From the cell containing the given text, extract its center point as (X, Y) coordinate. 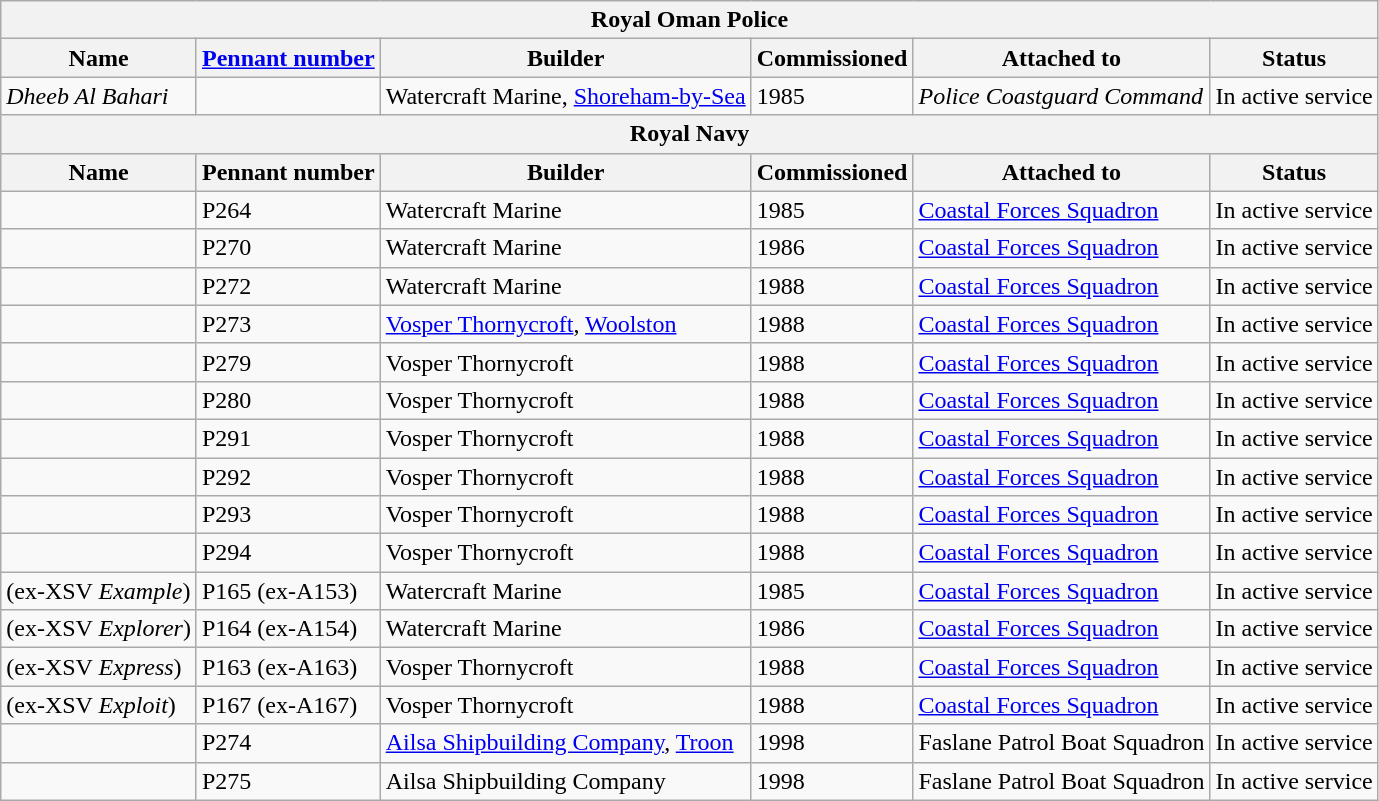
P165 (ex-A153) (288, 591)
Dheeb Al Bahari (99, 96)
P273 (288, 324)
(ex-XSV Example) (99, 591)
P164 (ex-A154) (288, 629)
P280 (288, 400)
P264 (288, 210)
P274 (288, 743)
(ex-XSV Express) (99, 667)
P270 (288, 248)
Royal Oman Police (690, 20)
Ailsa Shipbuilding Company, Troon (566, 743)
P163 (ex-A163) (288, 667)
P272 (288, 286)
P279 (288, 362)
P292 (288, 477)
Vosper Thornycroft, Woolston (566, 324)
(ex-XSV Exploit) (99, 705)
Ailsa Shipbuilding Company (566, 781)
P294 (288, 553)
Royal Navy (690, 134)
P275 (288, 781)
(ex-XSV Explorer) (99, 629)
Watercraft Marine, Shoreham-by-Sea (566, 96)
P167 (ex-A167) (288, 705)
P293 (288, 515)
P291 (288, 438)
Police Coastguard Command (1062, 96)
